Provide the [x, y] coordinate of the cell's center where the given text is located.  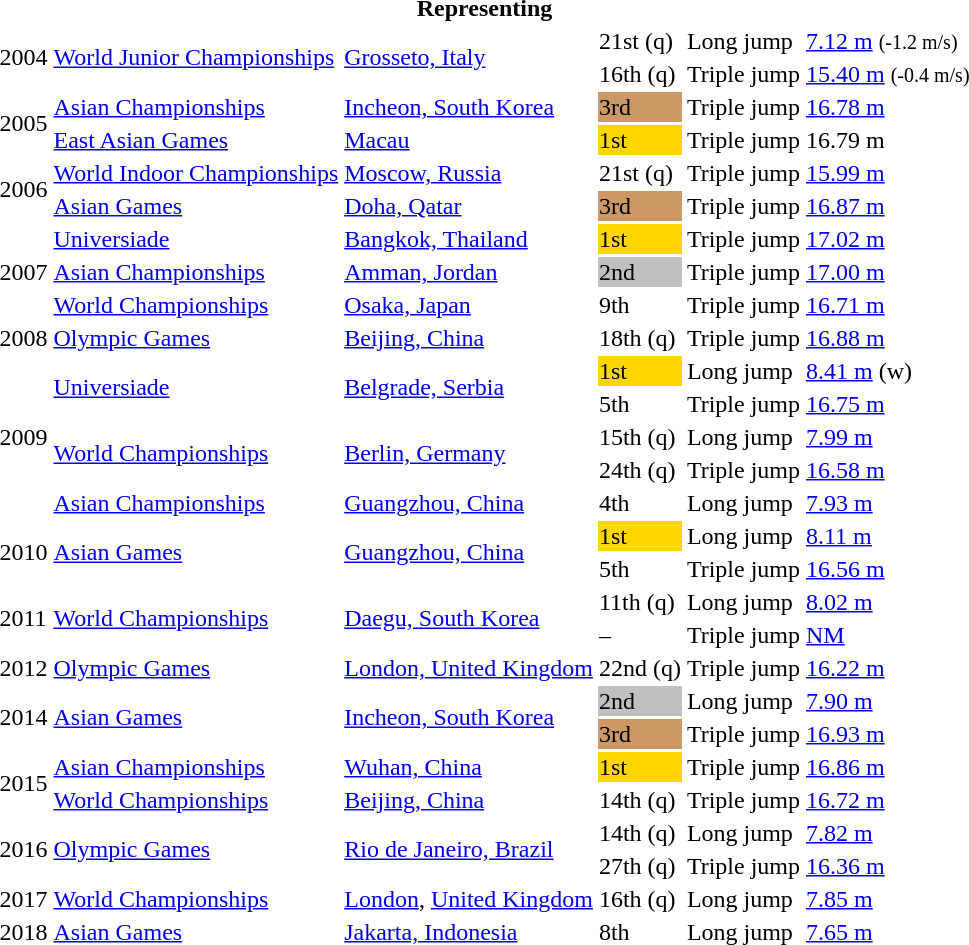
22nd (q) [640, 668]
4th [640, 503]
18th (q) [640, 338]
Macau [469, 140]
9th [640, 305]
East Asian Games [196, 140]
– [640, 635]
27th (q) [640, 866]
11th (q) [640, 602]
Daegu, South Korea [469, 618]
Bangkok, Thailand [469, 239]
Doha, Qatar [469, 206]
Wuhan, China [469, 767]
15th (q) [640, 437]
Belgrade, Serbia [469, 388]
Amman, Jordan [469, 272]
World Indoor Championships [196, 173]
World Junior Championships [196, 58]
Berlin, Germany [469, 454]
Moscow, Russia [469, 173]
24th (q) [640, 470]
Grosseto, Italy [469, 58]
Osaka, Japan [469, 305]
Rio de Janeiro, Brazil [469, 850]
